Identify which cell holds the provided text, then report its (x, y) central coordinate. 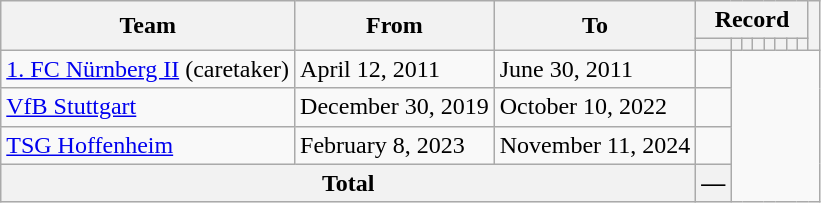
— (714, 183)
December 30, 2019 (395, 107)
November 11, 2024 (594, 145)
VfB Stuttgart (148, 107)
April 12, 2011 (395, 69)
October 10, 2022 (594, 107)
June 30, 2011 (594, 69)
TSG Hoffenheim (148, 145)
From (395, 26)
To (594, 26)
February 8, 2023 (395, 145)
Record (752, 20)
Total (348, 183)
Team (148, 26)
1. FC Nürnberg II (caretaker) (148, 69)
